Return (x, y) of the center of cell containing provided text 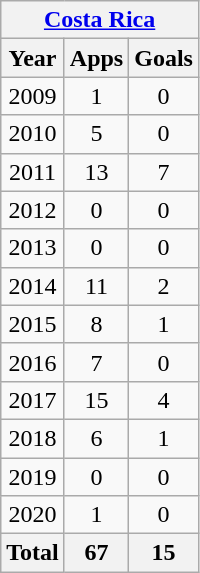
13 (96, 172)
2018 (33, 438)
2 (164, 286)
67 (96, 553)
Year (33, 58)
2016 (33, 362)
2014 (33, 286)
2012 (33, 210)
2010 (33, 134)
2011 (33, 172)
Costa Rica (100, 20)
2009 (33, 96)
11 (96, 286)
2020 (33, 515)
Apps (96, 58)
5 (96, 134)
2015 (33, 324)
2019 (33, 477)
4 (164, 400)
Goals (164, 58)
6 (96, 438)
8 (96, 324)
2013 (33, 248)
2017 (33, 400)
Total (33, 553)
